Extract the [X, Y] coordinate from the center of the cell holding the provided text.  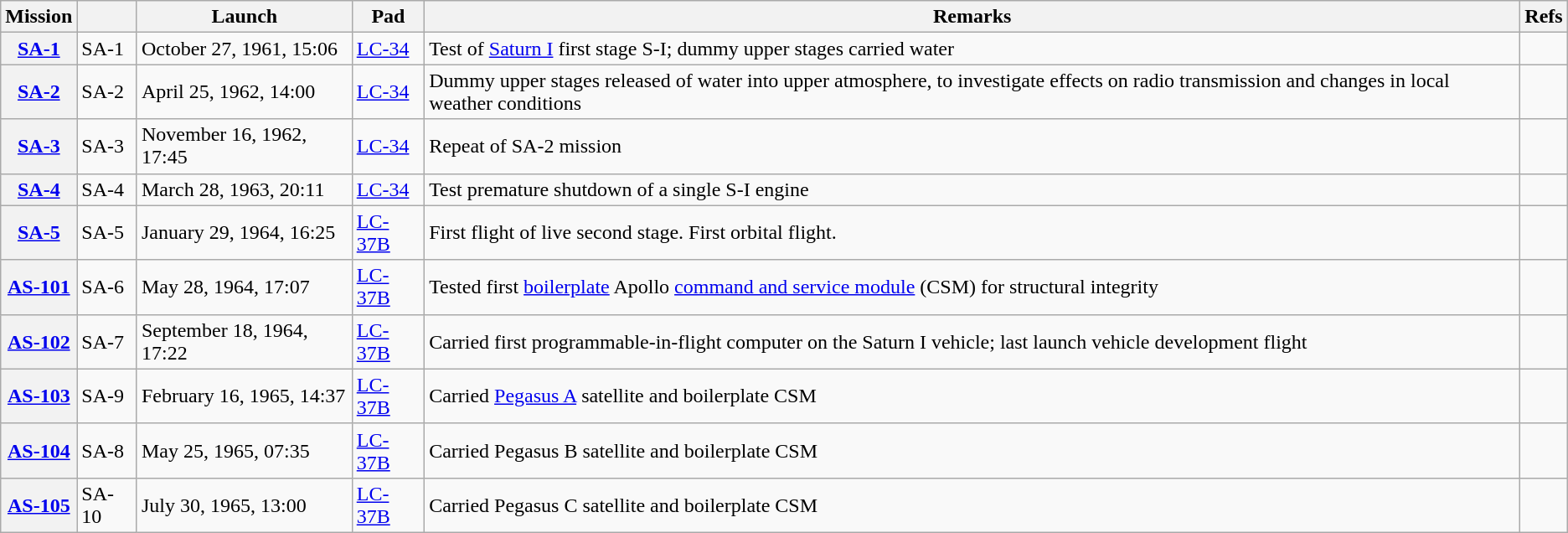
November 16, 1962, 17:45 [245, 146]
Test of Saturn I first stage S-I; dummy upper stages carried water [972, 49]
SA-9 [107, 396]
Tested first boilerplate Apollo command and service module (CSM) for structural integrity [972, 287]
Carried Pegasus C satellite and boilerplate CSM [972, 505]
SA-8 [107, 451]
Repeat of SA-2 mission [972, 146]
Test premature shutdown of a single S-I engine [972, 189]
Carried Pegasus B satellite and boilerplate CSM [972, 451]
Pad [388, 17]
AS-105 [39, 505]
SA-10 [107, 505]
July 30, 1965, 13:00 [245, 505]
Launch [245, 17]
Refs [1544, 17]
AS-101 [39, 287]
September 18, 1964, 17:22 [245, 342]
SA-7 [107, 342]
Dummy upper stages released of water into upper atmosphere, to investigate effects on radio transmission and changes in local weather conditions [972, 92]
April 25, 1962, 14:00 [245, 92]
Carried first programmable-in-flight computer on the Saturn I vehicle; last launch vehicle development flight [972, 342]
January 29, 1964, 16:25 [245, 233]
March 28, 1963, 20:11 [245, 189]
May 25, 1965, 07:35 [245, 451]
Carried Pegasus A satellite and boilerplate CSM [972, 396]
February 16, 1965, 14:37 [245, 396]
Remarks [972, 17]
AS-103 [39, 396]
October 27, 1961, 15:06 [245, 49]
May 28, 1964, 17:07 [245, 287]
AS-104 [39, 451]
SA-6 [107, 287]
Mission [39, 17]
First flight of live second stage. First orbital flight. [972, 233]
AS-102 [39, 342]
